From the cell containing the given text, extract its center point as [X, Y] coordinate. 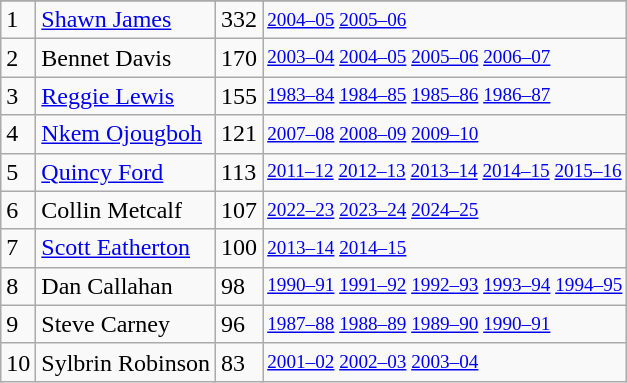
1983–84 1984–85 1985–86 1986–87 [445, 96]
9 [18, 324]
2 [18, 58]
2007–08 2008–09 2009–10 [445, 134]
332 [240, 20]
100 [240, 248]
Bennet Davis [126, 58]
107 [240, 210]
121 [240, 134]
2013–14 2014–15 [445, 248]
1 [18, 20]
2001–02 2002–03 2003–04 [445, 362]
2011–12 2012–13 2013–14 2014–15 2015–16 [445, 172]
10 [18, 362]
Quincy Ford [126, 172]
6 [18, 210]
170 [240, 58]
5 [18, 172]
1990–91 1991–92 1992–93 1993–94 1994–95 [445, 286]
83 [240, 362]
7 [18, 248]
1987–88 1988–89 1989–90 1990–91 [445, 324]
Shawn James [126, 20]
Scott Eatherton [126, 248]
Reggie Lewis [126, 96]
Collin Metcalf [126, 210]
Dan Callahan [126, 286]
2022–23 2023–24 2024–25 [445, 210]
98 [240, 286]
Nkem Ojougboh [126, 134]
2003–04 2004–05 2005–06 2006–07 [445, 58]
113 [240, 172]
2004–05 2005–06 [445, 20]
3 [18, 96]
4 [18, 134]
Steve Carney [126, 324]
8 [18, 286]
Sylbrin Robinson [126, 362]
155 [240, 96]
96 [240, 324]
